Search for the cell housing the specified text and yield its (x, y) center coordinate. 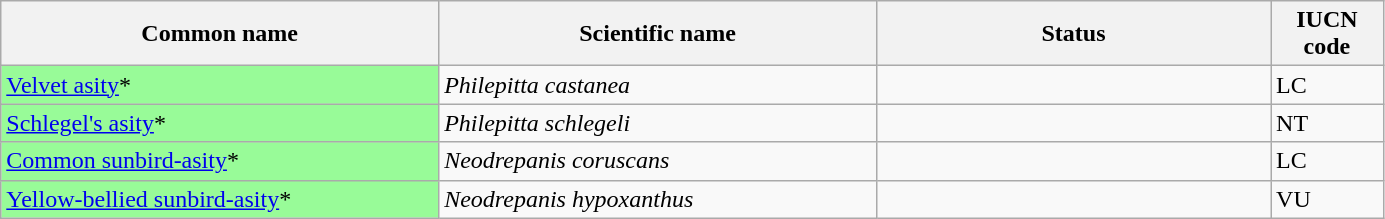
Yellow-bellied sunbird-asity* (220, 199)
IUCN code (1328, 34)
Velvet asity* (220, 85)
VU (1328, 199)
Status (1073, 34)
Philepitta schlegeli (658, 123)
Common sunbird-asity* (220, 161)
Philepitta castanea (658, 85)
Common name (220, 34)
Scientific name (658, 34)
Neodrepanis hypoxanthus (658, 199)
NT (1328, 123)
Schlegel's asity* (220, 123)
Neodrepanis coruscans (658, 161)
